Output the (x, y) coordinate of the center of the cell containing the given text.  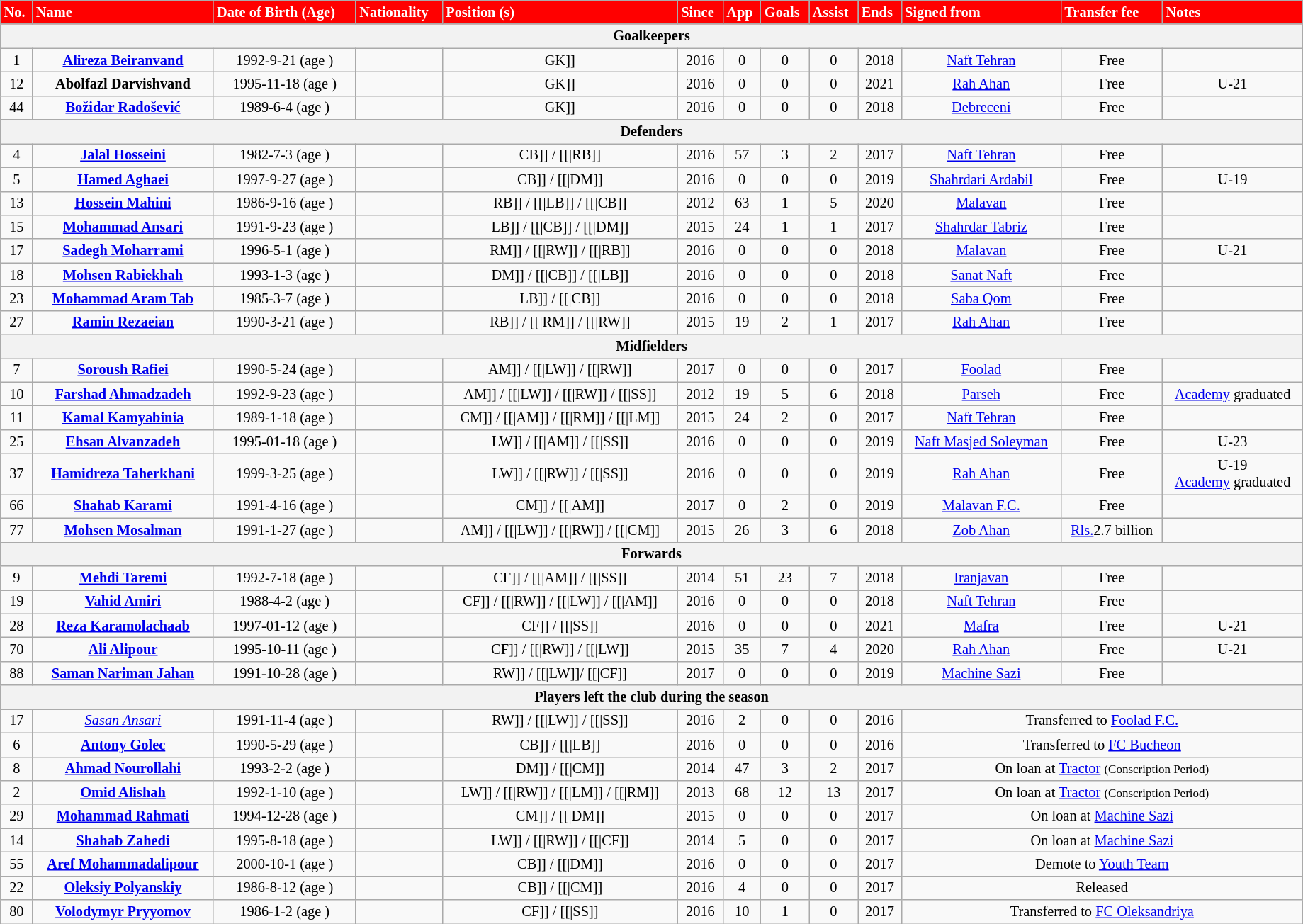
25 (17, 441)
88 (17, 673)
Naft Masjed Soleyman (981, 441)
Date of Birth (Age) (285, 12)
CB]] / [[|CM]] (560, 888)
Hamidreza Taherkhani (123, 474)
Jalal Hosseini (123, 155)
LW]] / [[|RW]] / [[|LM]] / [[|RM]] (560, 792)
Shahrdar Tabriz (981, 227)
Farshad Ahmadzadeh (123, 394)
Mohsen Mosalman (123, 530)
68 (742, 792)
LW]] / [[|RW]] / [[|CF]] (560, 840)
35 (742, 649)
8 (17, 769)
Omid Alishah (123, 792)
1990-3-21 (age ) (285, 322)
55 (17, 864)
Ehsan Alvanzadeh (123, 441)
1990-5-24 (age ) (285, 370)
15 (17, 227)
Sadegh Moharrami (123, 251)
LW]] / [[|RW]] / [[|SS]] (560, 474)
App (742, 12)
Goalkeepers (652, 36)
44 (17, 108)
Parseh (981, 394)
Signed from (981, 12)
Ramin Rezaeian (123, 322)
80 (17, 912)
1993-2-2 (age ) (285, 769)
Name (123, 12)
Rls.2.7 billion (1111, 530)
2000-10-1 (age ) (285, 864)
Shahrdari Ardabil (981, 179)
1989-6-4 (age ) (285, 108)
Aref Mohammadalipour (123, 864)
1988-4-2 (age ) (285, 602)
29 (17, 816)
1991-9-23 (age ) (285, 227)
1992-7-18 (age ) (285, 577)
Soroush Rafiei (123, 370)
CF]] / [[|AM]] / [[|SS]] (560, 577)
Volodymyr Pryyomov (123, 912)
LB]] / [[|CB]] (560, 298)
Ali Alipour (123, 649)
Mohammad Aram Tab (123, 298)
37 (17, 474)
CM]] / [[|AM]] / [[|RM]] / [[|LM]] (560, 417)
CM]] / [[|AM]] (560, 506)
Mafra (981, 626)
Mohammad Ansari (123, 227)
Sasan Ansari (123, 721)
Players left the club during the season (652, 697)
U-19 (1233, 179)
1986-9-16 (age ) (285, 203)
Debreceni (981, 108)
1994-12-28 (age ) (285, 816)
1995-10-11 (age ) (285, 649)
Iranjavan (981, 577)
1990-5-29 (age ) (285, 745)
11 (17, 417)
LW]] / [[|AM]] / [[|SS]] (560, 441)
77 (17, 530)
Midfielders (652, 346)
1991-11-4 (age ) (285, 721)
Transferred to FC Oleksandriya (1102, 912)
Transferred to FC Bucheon (1102, 745)
No. (17, 12)
U-23 (1233, 441)
Mehdi Taremi (123, 577)
RB]] / [[|RM]] / [[|RW]] (560, 322)
Antony Golec (123, 745)
57 (742, 155)
Abolfazl Darvishvand (123, 84)
1986-1-2 (age ) (285, 912)
Vahid Amiri (123, 602)
Ahmad Nourollahi (123, 769)
DM]] / [[|CB]] / [[|LB]] (560, 275)
Defenders (652, 132)
CB]] / [[|RB]] (560, 155)
CM]] / [[|DM]] (560, 816)
1985-3-7 (age ) (285, 298)
1989-1-18 (age ) (285, 417)
Oleksiy Polyanskiy (123, 888)
28 (17, 626)
26 (742, 530)
Ends (880, 12)
Shahab Zahedi (123, 840)
Alireza Beiranvand (123, 60)
14 (17, 840)
Assist (833, 12)
1991-4-16 (age ) (285, 506)
70 (17, 649)
Mohsen Rabiekhah (123, 275)
CF]] / [[|RW]] / [[|LW]] (560, 649)
Nationality (399, 12)
Božidar Radošević (123, 108)
9 (17, 577)
1996-5-1 (age ) (285, 251)
27 (17, 322)
Kamal Kamyabinia (123, 417)
1991-10-28 (age ) (285, 673)
Transfer fee (1111, 12)
1997-01-12 (age ) (285, 626)
Position (s) (560, 12)
Foolad (981, 370)
Demote to Youth Team (1102, 864)
63 (742, 203)
U-19Academy graduated (1233, 474)
1993-1-3 (age ) (285, 275)
1995-11-18 (age ) (285, 84)
AM]] / [[|LW]] / [[|RW]] (560, 370)
Released (1102, 888)
Shahab Karami (123, 506)
1997-9-27 (age ) (285, 179)
Malavan F.C. (981, 506)
1992-9-21 (age ) (285, 60)
47 (742, 769)
1992-1-10 (age ) (285, 792)
1982-7-3 (age ) (285, 155)
Hossein Mahini (123, 203)
Mohammad Rahmati (123, 816)
Saman Nariman Jahan (123, 673)
Transferred to Foolad F.C. (1102, 721)
CB]] / [[|LB]] (560, 745)
Saba Qom (981, 298)
2013 (700, 792)
1986-8-12 (age ) (285, 888)
CF]] / [[|RW]] / [[|LW]] / [[|AM]] (560, 602)
LB]] / [[|CB]] / [[|DM]] (560, 227)
AM]] / [[|LW]] / [[|RW]] / [[|SS]] (560, 394)
RW]] / [[|LW]]/ [[|CF]] (560, 673)
DM]] / [[|CM]] (560, 769)
1995-01-18 (age ) (285, 441)
1999-3-25 (age ) (285, 474)
1991-1-27 (age ) (285, 530)
22 (17, 888)
Sanat Naft (981, 275)
Since (700, 12)
Machine Sazi (981, 673)
Hamed Aghaei (123, 179)
66 (17, 506)
1992-9-23 (age ) (285, 394)
18 (17, 275)
Academy graduated (1233, 394)
Reza Karamolachaab (123, 626)
RW]] / [[|LW]] / [[|SS]] (560, 721)
RB]] / [[|LB]] / [[|CB]] (560, 203)
Zob Ahan (981, 530)
51 (742, 577)
Forwards (652, 554)
AM]] / [[|LW]] / [[|RW]] / [[|CM]] (560, 530)
RM]] / [[|RW]] / [[|RB]] (560, 251)
Notes (1233, 12)
1995-8-18 (age ) (285, 840)
Goals (785, 12)
